Extract the [x, y] coordinate from the center of the cell holding the provided text.  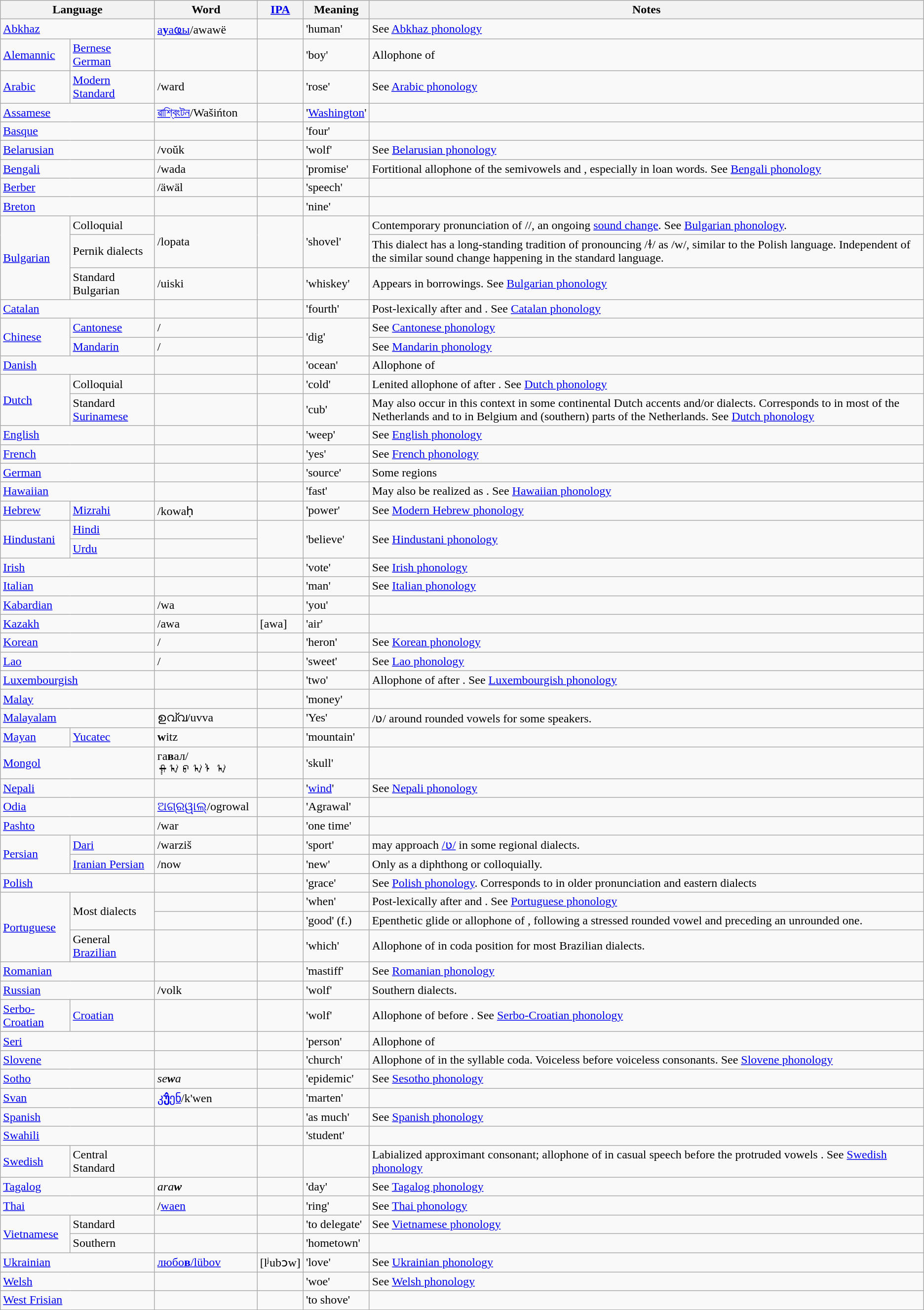
IPA [280, 10]
'vote' [336, 567]
Russian [78, 990]
Fortitional allophone of the semivowels and , especially in loan words. See Bengali phonology [647, 169]
любов/lübov [206, 1262]
witz [206, 737]
Ukrainian [78, 1262]
ауаҩы/awawë [206, 29]
ഉവ്വ/uvva [206, 718]
Malayalam [78, 718]
Iranian Persian [113, 864]
Sotho [78, 1078]
'dig' [336, 337]
Breton [78, 206]
English [78, 435]
'Yes' [336, 718]
Swahili [78, 1136]
See Tagalog phonology [647, 1187]
ৱাশ্বিংটন/Wašińton [206, 112]
Catalan [78, 309]
'day' [336, 1187]
'person' [336, 1041]
'skull' [336, 762]
French [78, 454]
'cold' [336, 384]
Post-lexically after and . See Catalan phonology [647, 309]
Alemannic [36, 54]
/äwäl [206, 188]
Modern Standard [113, 87]
See Lao phonology [647, 661]
Swedish [36, 1161]
Spanish [78, 1117]
Urdu [113, 549]
/volk [206, 990]
See Korean phonology [647, 642]
კუ̂ენ/k'wen [206, 1098]
Pernik dialects [113, 251]
Persian [36, 854]
'cub' [336, 410]
See Welsh phonology [647, 1281]
'as much' [336, 1117]
'air' [336, 624]
Standard [113, 1224]
'power' [336, 511]
/wada [206, 169]
'hometown' [336, 1243]
Labialized approximant consonant; allophone of in casual speech before the protruded vowels . See Swedish phonology [647, 1161]
Welsh [78, 1281]
'you' [336, 605]
'Washington' [336, 112]
'ring' [336, 1205]
/lopata [206, 242]
Mandarin [113, 347]
'wind' [336, 788]
Svan [78, 1098]
Dari [113, 845]
/ward [206, 87]
[awa] [280, 624]
Mizrahi [113, 511]
'human' [336, 29]
See Spanish phonology [647, 1117]
Most dialects [113, 911]
Nepali [78, 788]
Basque [78, 131]
'mastiff' [336, 971]
See Irish phonology [647, 567]
'believe' [336, 539]
West Frisian [78, 1300]
/warziš [206, 845]
'sweet' [336, 661]
'woe' [336, 1281]
/wa [206, 605]
See Vietnamese phonology [647, 1224]
Southern dialects. [647, 990]
Hebrew [36, 511]
'man' [336, 586]
See Arabic phonology [647, 87]
Cantonese [113, 328]
Malay [78, 699]
Word [206, 10]
Yucatec [113, 737]
See Modern Hebrew phonology [647, 511]
'money' [336, 699]
Hindi [113, 530]
Lao [78, 661]
Serbo-Croatian [36, 1015]
'to delegate' [336, 1224]
'two' [336, 680]
Tagalog [78, 1187]
See Abkhaz phonology [647, 29]
'source' [336, 473]
German [78, 473]
Bengali [78, 169]
/waen [206, 1205]
'grace' [336, 883]
Meaning [336, 10]
Hawaiian [78, 491]
Abkhaz [78, 29]
/awa [206, 624]
Mayan [36, 737]
'which' [336, 946]
'four' [336, 131]
See French phonology [647, 454]
Only as a diphthong or colloquially. [647, 864]
'church' [336, 1060]
Belarusian [78, 150]
General Brazilian [113, 946]
Kabardian [78, 605]
'epidemic' [336, 1078]
See Sesotho phonology [647, 1078]
'shovel' [336, 242]
/now [206, 864]
Slovene [78, 1060]
'weep' [336, 435]
Central Standard [113, 1161]
See Ukrainian phonology [647, 1262]
'speech' [336, 188]
/uiski [206, 283]
Appears in borrowings. See Bulgarian phonology [647, 283]
Southern [113, 1243]
'nine' [336, 206]
Portuguese [36, 927]
/voŭk [206, 150]
'heron' [336, 642]
See Cantonese phonology [647, 328]
Hindustani [36, 539]
Allophone of in coda position for most Brazilian dialects. [647, 946]
araw [206, 1187]
Dutch [36, 400]
See Belarusian phonology [647, 150]
/kowaḥ [206, 511]
ଅଗ୍ରୱାଲ୍/ogrowal [206, 807]
'ocean' [336, 365]
See Romanian phonology [647, 971]
'yes' [336, 454]
Thai [78, 1205]
Bulgarian [36, 258]
[lʲubɔw] [280, 1262]
'Agrawal' [336, 807]
Bernese German [113, 54]
Vietnamese [36, 1233]
Italian [78, 586]
'marten' [336, 1098]
'sport' [336, 845]
'when' [336, 902]
Danish [78, 365]
Irish [78, 567]
Arabic [36, 87]
Allophone of after . See Luxembourgish phonology [647, 680]
/war [206, 826]
Berber [78, 188]
Luxembourgish [78, 680]
'whiskey' [336, 283]
See Mandarin phonology [647, 347]
Chinese [36, 337]
Seri [78, 1041]
Pashto [78, 826]
Mongol [78, 762]
Romanian [78, 971]
Contemporary pronunciation of //, an ongoing sound change. See Bulgarian phonology. [647, 225]
See English phonology [647, 435]
Kazakh [78, 624]
Lenited allophone of after . See Dutch phonology [647, 384]
Odia [78, 807]
Assamese [78, 112]
sewa [206, 1078]
See Nepali phonology [647, 788]
'one time' [336, 826]
Allophone of before . See Serbo-Croatian phonology [647, 1015]
'fast' [336, 491]
'love' [336, 1262]
'new' [336, 864]
'student' [336, 1136]
Epenthetic glide or allophone of , following a stressed rounded vowel and preceding an unrounded one. [647, 920]
'rose' [336, 87]
'good' (f.) [336, 920]
'mountain' [336, 737]
Standard Surinamese [113, 410]
See Italian phonology [647, 586]
See Thai phonology [647, 1205]
Korean [78, 642]
'to shove' [336, 1300]
May also be realized as . See Hawaiian phonology [647, 491]
гавал/ᠭᠠᠪᠠᠯᠠ [206, 762]
Some regions [647, 473]
/ʋ/ around rounded vowels for some speakers. [647, 718]
may approach /ʋ/ in some regional dialects. [647, 845]
Language [78, 10]
'boy' [336, 54]
Notes [647, 10]
See Hindustani phonology [647, 539]
Allophone of in the syllable coda. Voiceless before voiceless consonants. See Slovene phonology [647, 1060]
Post-lexically after and . See Portuguese phonology [647, 902]
See Polish phonology. Corresponds to in older pronunciation and eastern dialects [647, 883]
Polish [78, 883]
Standard Bulgarian [113, 283]
'promise' [336, 169]
Croatian [113, 1015]
'fourth' [336, 309]
